Return the [x, y] coordinate for the center point of the cell that contains the specified text.  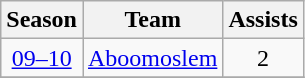
Assists [263, 20]
Aboomoslem [152, 58]
Season [42, 20]
2 [263, 58]
09–10 [42, 58]
Team [152, 20]
